Search for the cell housing the specified text and yield its [X, Y] center coordinate. 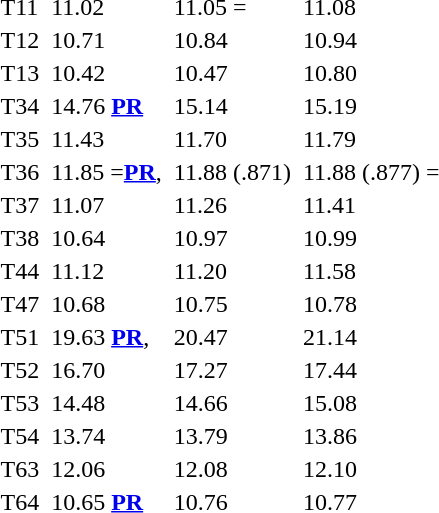
11.70 [232, 139]
12.06 [107, 469]
16.70 [107, 370]
10.97 [232, 238]
10.84 [232, 40]
14.48 [107, 403]
13.79 [232, 436]
10.64 [107, 238]
11.26 [232, 205]
10.42 [107, 73]
11.43 [107, 139]
14.76 PR [107, 106]
20.47 [232, 337]
19.63 PR, [107, 337]
10.47 [232, 73]
13.74 [107, 436]
10.71 [107, 40]
11.12 [107, 271]
14.66 [232, 403]
11.07 [107, 205]
17.27 [232, 370]
11.85 =PR, [107, 172]
12.08 [232, 469]
11.88 (.871) [232, 172]
10.68 [107, 304]
10.75 [232, 304]
15.14 [232, 106]
11.20 [232, 271]
